Find where the given text appears and provide that cell's center as (x, y) coordinate. 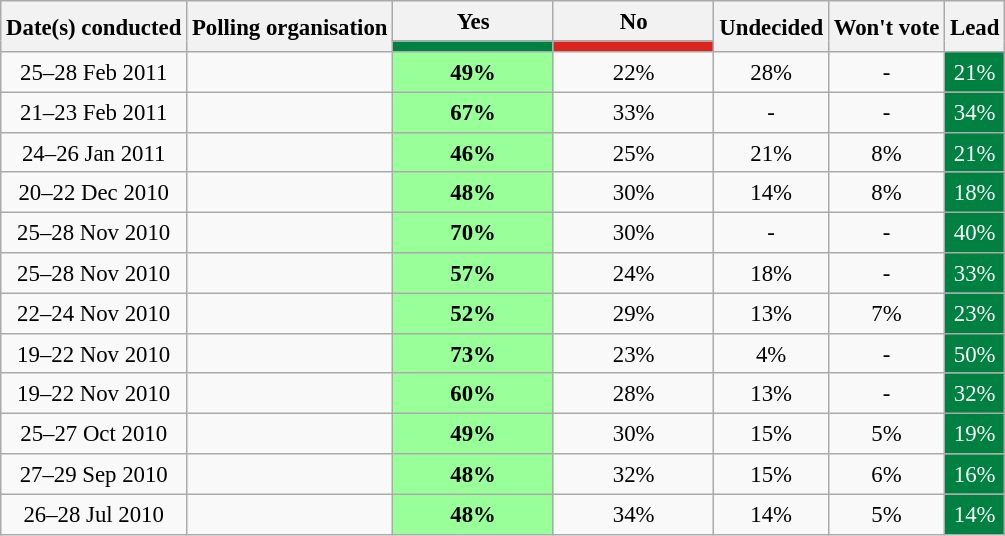
Undecided (771, 26)
Date(s) conducted (94, 26)
4% (771, 353)
27–29 Sep 2010 (94, 474)
16% (975, 474)
25% (634, 152)
24% (634, 273)
7% (886, 313)
60% (474, 394)
22–24 Nov 2010 (94, 313)
24–26 Jan 2011 (94, 152)
70% (474, 233)
Yes (474, 21)
57% (474, 273)
22% (634, 72)
46% (474, 152)
50% (975, 353)
Polling organisation (290, 26)
40% (975, 233)
25–28 Feb 2011 (94, 72)
6% (886, 474)
52% (474, 313)
26–28 Jul 2010 (94, 514)
Won't vote (886, 26)
19% (975, 434)
25–27 Oct 2010 (94, 434)
73% (474, 353)
21–23 Feb 2011 (94, 112)
No (634, 21)
29% (634, 313)
67% (474, 112)
Lead (975, 26)
20–22 Dec 2010 (94, 192)
